Detect which cell encompasses the target text, then output its (X, Y) center coordinate. 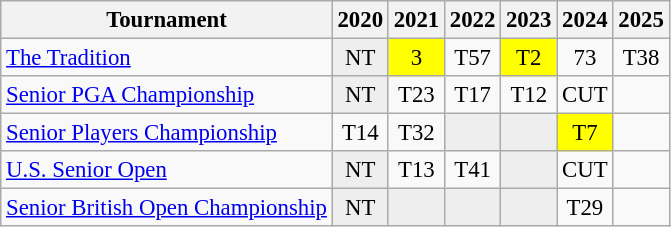
Senior PGA Championship (166, 95)
2024 (585, 20)
2022 (472, 20)
The Tradition (166, 58)
T38 (641, 58)
T2 (529, 58)
T17 (472, 95)
Senior Players Championship (166, 133)
2020 (360, 20)
T32 (416, 133)
T57 (472, 58)
T23 (416, 95)
U.S. Senior Open (166, 170)
T12 (529, 95)
T41 (472, 170)
T29 (585, 208)
Tournament (166, 20)
3 (416, 58)
2021 (416, 20)
2023 (529, 20)
T13 (416, 170)
T14 (360, 133)
Senior British Open Championship (166, 208)
73 (585, 58)
2025 (641, 20)
T7 (585, 133)
